Return the [X, Y] coordinate for the center point of the cell that contains the specified text.  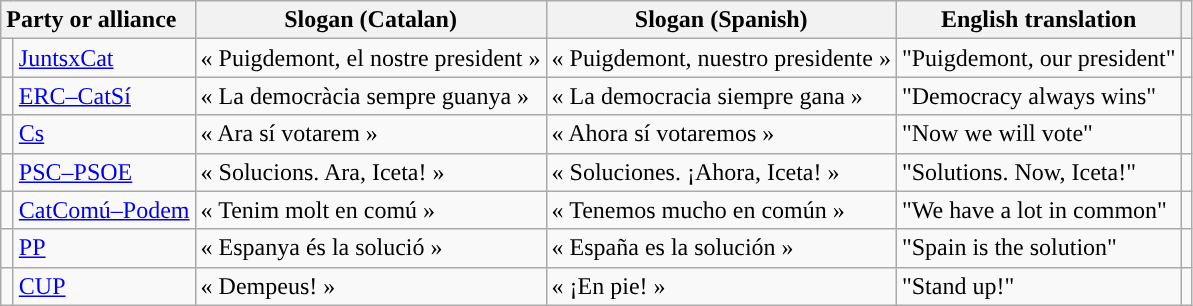
"Now we will vote" [1038, 134]
« Puigdemont, el nostre president » [370, 58]
Slogan (Spanish) [721, 20]
« Tenim molt en comú » [370, 210]
PSC–PSOE [104, 172]
CUP [104, 286]
« Puigdemont, nuestro presidente » [721, 58]
PP [104, 248]
Party or alliance [98, 20]
« Tenemos mucho en común » [721, 210]
"Democracy always wins" [1038, 96]
English translation [1038, 20]
« España es la solución » [721, 248]
« Ahora sí votaremos » [721, 134]
Cs [104, 134]
JuntsxCat [104, 58]
« ¡En pie! » [721, 286]
"Solutions. Now, Iceta!" [1038, 172]
« La democràcia sempre guanya » [370, 96]
Slogan (Catalan) [370, 20]
« La democracia siempre gana » [721, 96]
"We have a lot in common" [1038, 210]
ERC–CatSí [104, 96]
« Dempeus! » [370, 286]
« Soluciones. ¡Ahora, Iceta! » [721, 172]
"Spain is the solution" [1038, 248]
« Espanya és la solució » [370, 248]
« Solucions. Ara, Iceta! » [370, 172]
« Ara sí votarem » [370, 134]
"Stand up!" [1038, 286]
CatComú–Podem [104, 210]
"Puigdemont, our president" [1038, 58]
